Output the (X, Y) coordinate of the center of the cell containing the given text.  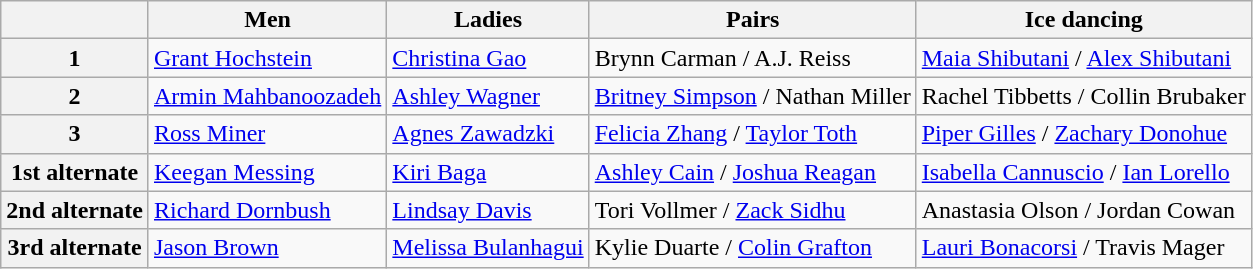
1 (75, 58)
Ladies (488, 20)
Kylie Duarte / Colin Grafton (752, 248)
Anastasia Olson / Jordan Cowan (1084, 210)
Jason Brown (267, 248)
Maia Shibutani / Alex Shibutani (1084, 58)
Armin Mahbanoozadeh (267, 96)
Ashley Wagner (488, 96)
Brynn Carman / A.J. Reiss (752, 58)
2 (75, 96)
Lauri Bonacorsi / Travis Mager (1084, 248)
Keegan Messing (267, 172)
Tori Vollmer / Zack Sidhu (752, 210)
Grant Hochstein (267, 58)
1st alternate (75, 172)
Pairs (752, 20)
Lindsay Davis (488, 210)
Britney Simpson / Nathan Miller (752, 96)
Christina Gao (488, 58)
Agnes Zawadzki (488, 134)
Ashley Cain / Joshua Reagan (752, 172)
Rachel Tibbetts / Collin Brubaker (1084, 96)
Ice dancing (1084, 20)
Men (267, 20)
2nd alternate (75, 210)
Kiri Baga (488, 172)
Ross Miner (267, 134)
3rd alternate (75, 248)
Melissa Bulanhagui (488, 248)
Richard Dornbush (267, 210)
Isabella Cannuscio / Ian Lorello (1084, 172)
Piper Gilles / Zachary Donohue (1084, 134)
Felicia Zhang / Taylor Toth (752, 134)
3 (75, 134)
